Scan for the cell matching the given text and deliver its (x, y) coordinate at center. 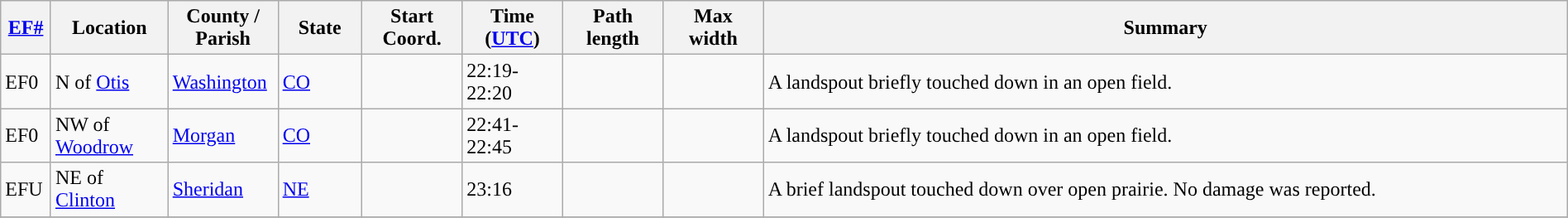
Max width (713, 28)
22:41-22:45 (513, 136)
County / Parish (223, 28)
EFU (26, 189)
Morgan (223, 136)
Start Coord. (412, 28)
NE (319, 189)
22:19-22:20 (513, 81)
A brief landspout touched down over open prairie. No damage was reported. (1165, 189)
Sheridan (223, 189)
State (319, 28)
NE of Clinton (109, 189)
NW of Woodrow (109, 136)
Path length (612, 28)
Time (UTC) (513, 28)
Washington (223, 81)
23:16 (513, 189)
EF# (26, 28)
Summary (1165, 28)
N of Otis (109, 81)
Location (109, 28)
